Provide the [X, Y] coordinate of the cell's center where the given text is located.  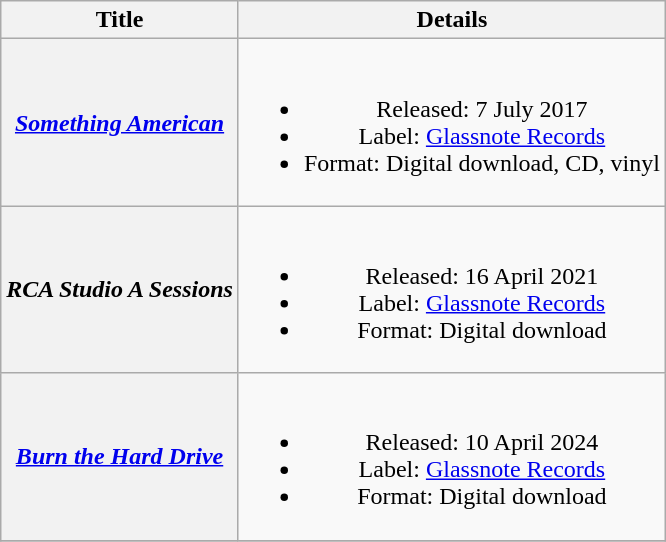
Burn the Hard Drive [120, 456]
Released: 10 April 2024Label: Glassnote RecordsFormat: Digital download [452, 456]
Released: 7 July 2017Label: Glassnote RecordsFormat: Digital download, CD, vinyl [452, 122]
Details [452, 20]
Title [120, 20]
RCA Studio A Sessions [120, 290]
Released: 16 April 2021Label: Glassnote RecordsFormat: Digital download [452, 290]
Something American [120, 122]
